Determine the (X, Y) coordinate at the center of the cell enclosing the given text.  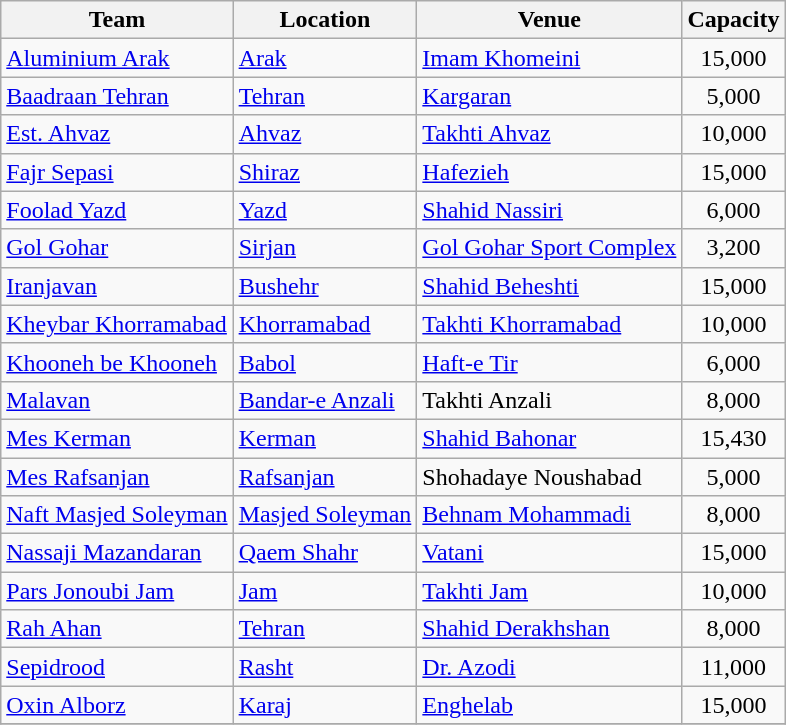
Kheybar Khorramabad (117, 324)
3,200 (734, 248)
Naft Masjed Soleyman (117, 515)
Shahid Beheshti (550, 286)
Baadraan Tehran (117, 96)
Est. Ahvaz (117, 134)
Imam Khomeini (550, 58)
Shahid Derakhshan (550, 629)
Rah Ahan (117, 629)
Hafezieh (550, 172)
Kerman (325, 438)
Iranjavan (117, 286)
Arak (325, 58)
Shahid Nassiri (550, 210)
Mes Rafsanjan (117, 477)
Sepidrood (117, 667)
Venue (550, 20)
Nassaji Mazandaran (117, 553)
15,430 (734, 438)
Capacity (734, 20)
Pars Jonoubi Jam (117, 591)
Shohadaye Noushabad (550, 477)
Shiraz (325, 172)
Takhti Anzali (550, 400)
Rasht (325, 667)
Bandar-e Anzali (325, 400)
Malavan (117, 400)
Bushehr (325, 286)
Karaj (325, 705)
Takhti Khorramabad (550, 324)
Babol (325, 362)
Oxin Alborz (117, 705)
Masjed Soleyman (325, 515)
Khorramabad (325, 324)
Aluminium Arak (117, 58)
Shahid Bahonar (550, 438)
Jam (325, 591)
Khooneh be Khooneh (117, 362)
Team (117, 20)
Takhti Jam (550, 591)
Dr. Azodi (550, 667)
Behnam Mohammadi (550, 515)
11,000 (734, 667)
Haft-e Tir (550, 362)
Yazd (325, 210)
Sirjan (325, 248)
Foolad Yazd (117, 210)
Mes Kerman (117, 438)
Takhti Ahvaz (550, 134)
Vatani (550, 553)
Location (325, 20)
Fajr Sepasi (117, 172)
Enghelab (550, 705)
Ahvaz (325, 134)
Gol Gohar (117, 248)
Rafsanjan (325, 477)
Gol Gohar Sport Complex (550, 248)
Kargaran (550, 96)
Qaem Shahr (325, 553)
